Find where the given text appears and provide that cell's center as [x, y] coordinate. 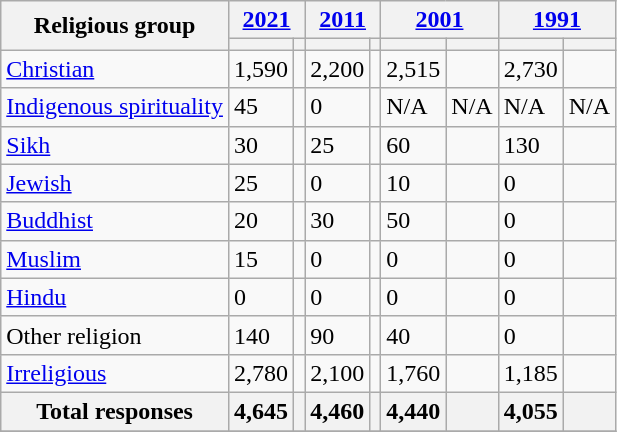
4,460 [338, 411]
Christian [115, 69]
2,100 [338, 373]
140 [260, 335]
4,440 [414, 411]
10 [414, 183]
2021 [266, 20]
4,055 [530, 411]
1991 [556, 20]
Jewish [115, 183]
Indigenous spirituality [115, 107]
2,515 [414, 69]
15 [260, 259]
Other religion [115, 335]
60 [414, 145]
1,760 [414, 373]
1,590 [260, 69]
2,780 [260, 373]
Sikh [115, 145]
50 [414, 221]
2011 [343, 20]
Religious group [115, 26]
45 [260, 107]
2,730 [530, 69]
90 [338, 335]
Irreligious [115, 373]
4,645 [260, 411]
Total responses [115, 411]
2,200 [338, 69]
Muslim [115, 259]
2001 [440, 20]
1,185 [530, 373]
20 [260, 221]
130 [530, 145]
Buddhist [115, 221]
40 [414, 335]
Hindu [115, 297]
